Capture the cell that displays the provided text and extract its (X, Y) central coordinate. 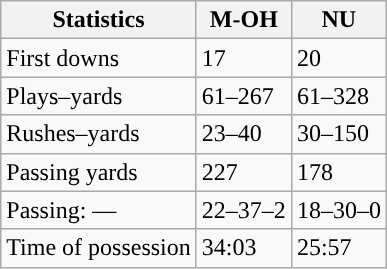
34:03 (244, 248)
22–37–2 (244, 210)
Passing yards (99, 172)
Passing: –– (99, 210)
Statistics (99, 20)
61–267 (244, 96)
20 (338, 58)
25:57 (338, 248)
18–30–0 (338, 210)
23–40 (244, 134)
First downs (99, 58)
178 (338, 172)
M-OH (244, 20)
Time of possession (99, 248)
NU (338, 20)
17 (244, 58)
227 (244, 172)
Rushes–yards (99, 134)
61–328 (338, 96)
30–150 (338, 134)
Plays–yards (99, 96)
